For the text-containing cell, return its midpoint in (X, Y) coordinate format. 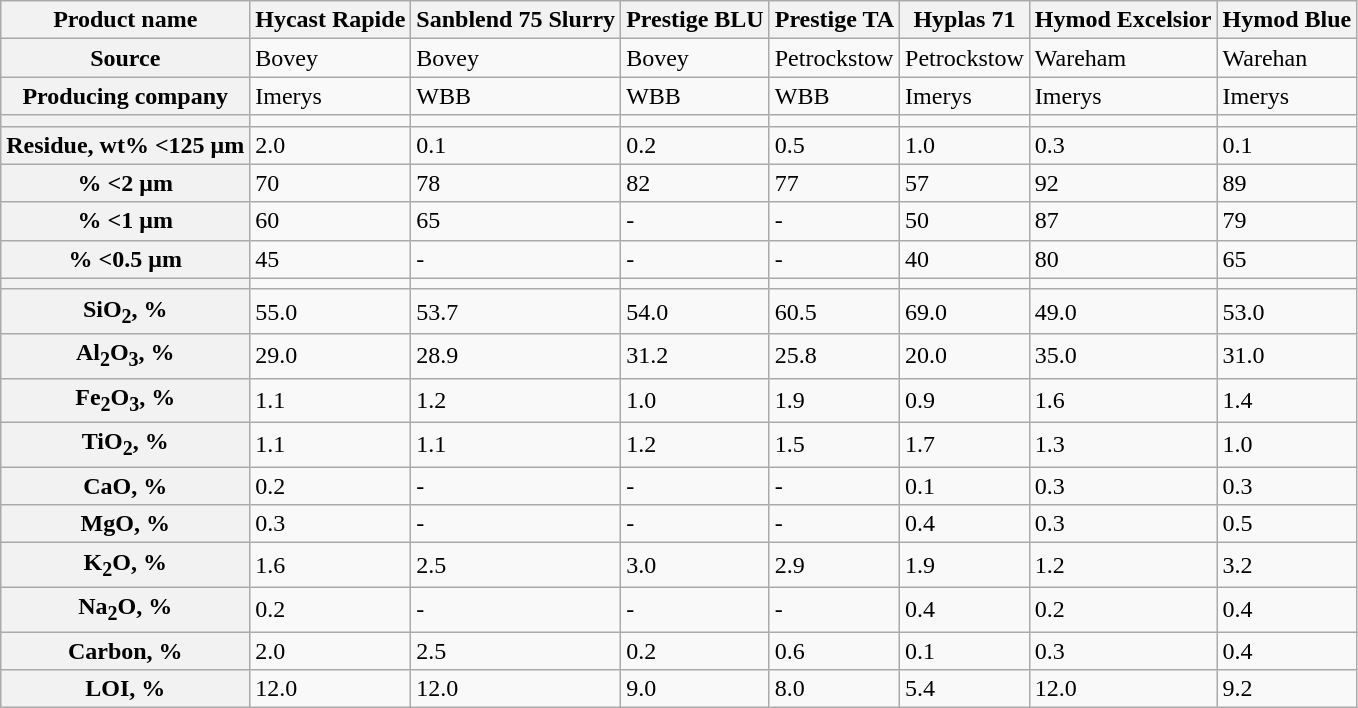
50 (965, 221)
87 (1123, 221)
% <2 μm (126, 183)
Warehan (1287, 58)
% <0.5 μm (126, 259)
25.8 (834, 356)
80 (1123, 259)
60.5 (834, 311)
Hymod Excelsior (1123, 20)
K2O, % (126, 565)
69.0 (965, 311)
Carbon, % (126, 651)
Hymod Blue (1287, 20)
TiO2, % (126, 444)
89 (1287, 183)
8.0 (834, 689)
31.2 (696, 356)
92 (1123, 183)
Residue, wt% <125 μm (126, 145)
53.0 (1287, 311)
0.9 (965, 400)
% <1 μm (126, 221)
31.0 (1287, 356)
20.0 (965, 356)
1.4 (1287, 400)
29.0 (330, 356)
Source (126, 58)
45 (330, 259)
CaO, % (126, 486)
Hyplas 71 (965, 20)
5.4 (965, 689)
0.6 (834, 651)
53.7 (516, 311)
LOI, % (126, 689)
49.0 (1123, 311)
Sanblend 75 Slurry (516, 20)
40 (965, 259)
Wareham (1123, 58)
1.3 (1123, 444)
35.0 (1123, 356)
Na2O, % (126, 609)
3.0 (696, 565)
82 (696, 183)
60 (330, 221)
55.0 (330, 311)
54.0 (696, 311)
77 (834, 183)
Product name (126, 20)
Fe2O3, % (126, 400)
2.9 (834, 565)
79 (1287, 221)
Prestige BLU (696, 20)
70 (330, 183)
Al2O3, % (126, 356)
MgO, % (126, 524)
9.0 (696, 689)
28.9 (516, 356)
3.2 (1287, 565)
Producing company (126, 96)
Prestige TA (834, 20)
78 (516, 183)
57 (965, 183)
9.2 (1287, 689)
1.5 (834, 444)
SiO2, % (126, 311)
1.7 (965, 444)
Hycast Rapide (330, 20)
